Output the (x, y) coordinate of the center of the cell containing the given text.  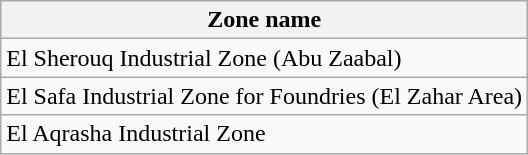
El Aqrasha Industrial Zone (264, 134)
El Sherouq Industrial Zone (Abu Zaabal) (264, 58)
Zone name (264, 20)
El Safa Industrial Zone for Foundries (El Zahar Area) (264, 96)
